Find where the given text appears and provide that cell's center as (X, Y) coordinate. 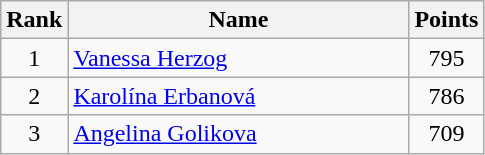
Rank (34, 20)
Points (446, 20)
2 (34, 96)
1 (34, 58)
786 (446, 96)
Name (238, 20)
Angelina Golikova (238, 134)
795 (446, 58)
Vanessa Herzog (238, 58)
Karolína Erbanová (238, 96)
3 (34, 134)
709 (446, 134)
